Determine the [X, Y] coordinate at the center of the cell enclosing the given text.  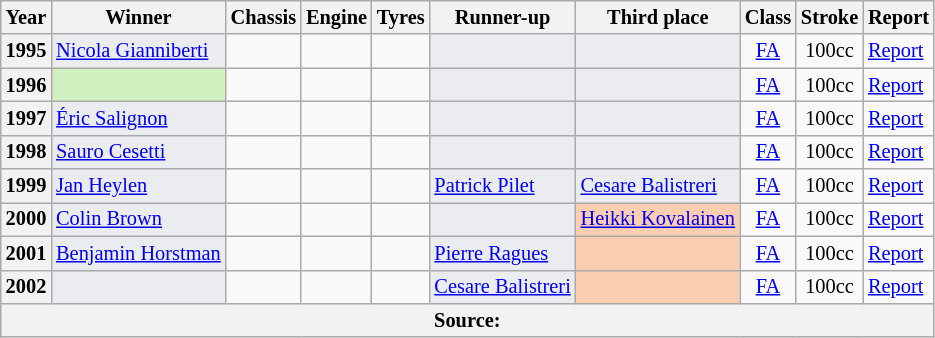
Benjamin Horstman [138, 253]
1996 [26, 85]
1999 [26, 186]
Tyres [401, 17]
Patrick Pilet [503, 186]
1998 [26, 152]
Winner [138, 17]
1997 [26, 118]
2001 [26, 253]
Year [26, 17]
Class [768, 17]
Third place [658, 17]
1995 [26, 51]
Jan Heylen [138, 186]
Engine [336, 17]
Heikki Kovalainen [658, 219]
2002 [26, 287]
Nicola Gianniberti [138, 51]
Stroke [830, 17]
Runner-up [503, 17]
Source: [468, 320]
Colin Brown [138, 219]
Pierre Ragues [503, 253]
2000 [26, 219]
Sauro Cesetti [138, 152]
Éric Salignon [138, 118]
Chassis [264, 17]
